Provide the (x, y) coordinate of the cell's center where the given text is located.  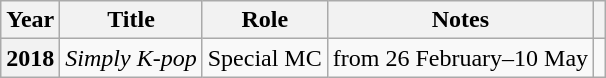
Title (131, 20)
from 26 February–10 May (460, 58)
Role (264, 20)
Notes (460, 20)
Simply K-pop (131, 58)
Year (30, 20)
2018 (30, 58)
Special MC (264, 58)
